Identify which cell holds the provided text, then report its (x, y) central coordinate. 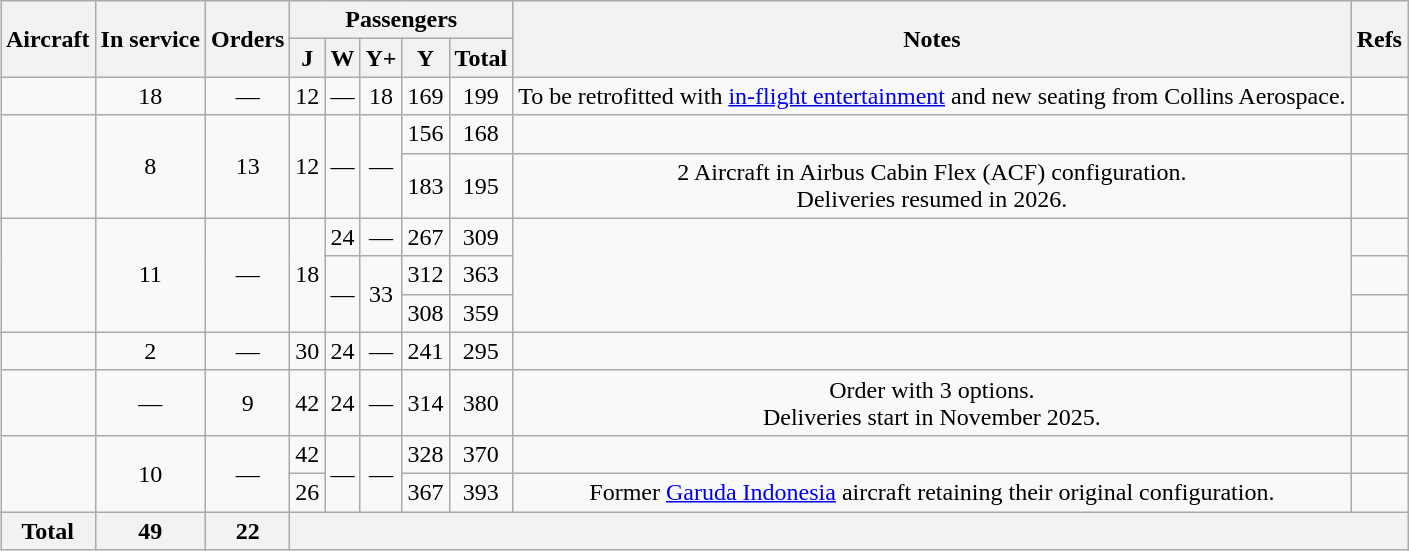
312 (426, 275)
Orders (247, 39)
156 (426, 134)
168 (481, 134)
169 (426, 96)
In service (150, 39)
9 (247, 402)
328 (426, 454)
W (342, 58)
33 (381, 294)
183 (426, 186)
Refs (1379, 39)
Order with 3 options.Deliveries start in November 2025. (932, 402)
309 (481, 237)
314 (426, 402)
8 (150, 166)
Notes (932, 39)
Y+ (381, 58)
393 (481, 492)
J (308, 58)
To be retrofitted with in-flight entertainment and new seating from Collins Aerospace. (932, 96)
Y (426, 58)
49 (150, 531)
26 (308, 492)
308 (426, 313)
Aircraft (48, 39)
199 (481, 96)
267 (426, 237)
359 (481, 313)
2 Aircraft in Airbus Cabin Flex (ACF) configuration.Deliveries resumed in 2026. (932, 186)
241 (426, 351)
10 (150, 473)
11 (150, 275)
Passengers (402, 20)
2 (150, 351)
367 (426, 492)
195 (481, 186)
380 (481, 402)
295 (481, 351)
30 (308, 351)
22 (247, 531)
13 (247, 166)
370 (481, 454)
363 (481, 275)
Former Garuda Indonesia aircraft retaining their original configuration. (932, 492)
